Extract the [X, Y] coordinate from the center of the cell holding the provided text.  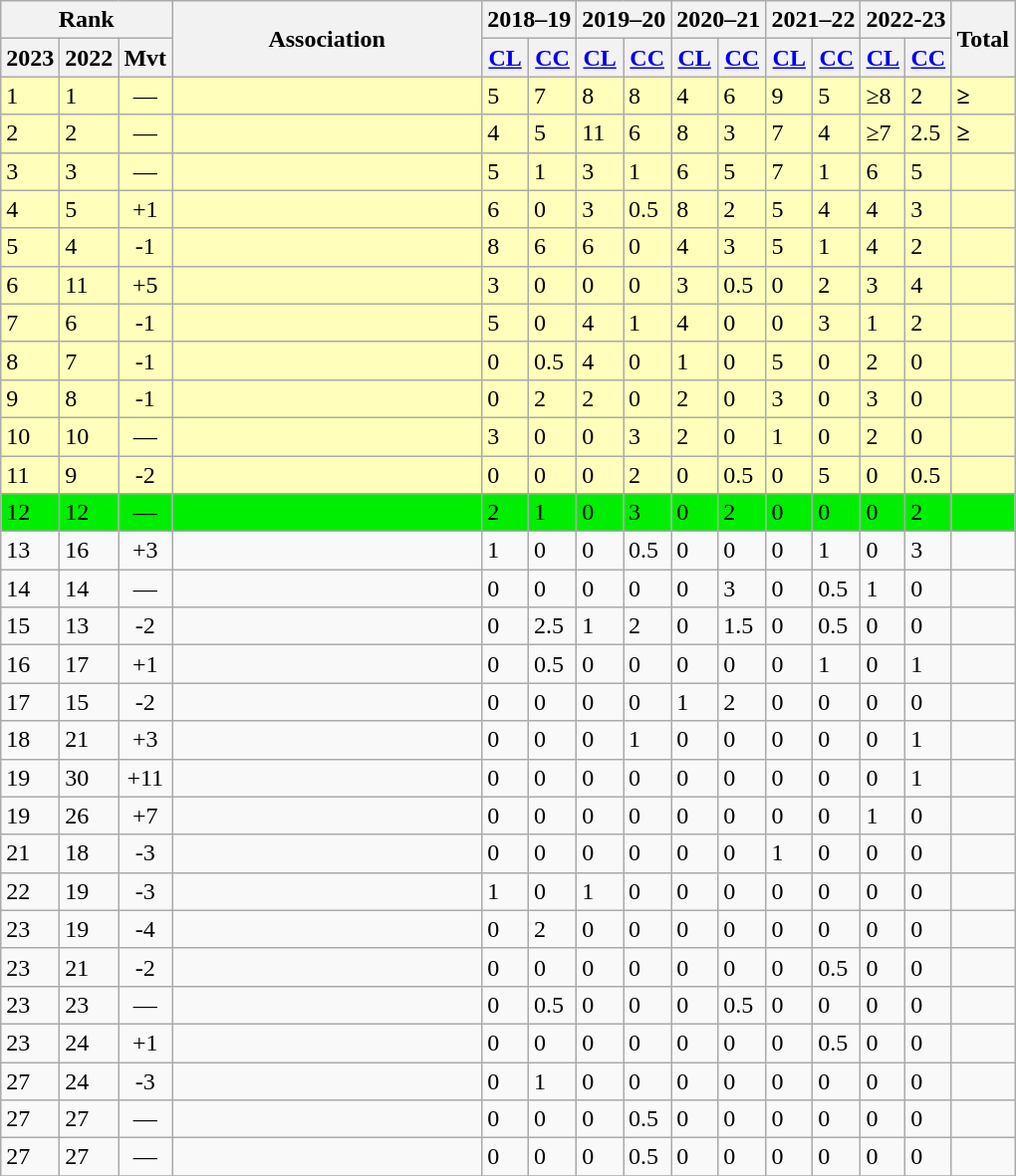
2022 [90, 58]
2018–19 [530, 20]
≥7 [883, 133]
+11 [145, 778]
30 [90, 778]
2019–20 [624, 20]
1.5 [742, 626]
≥8 [883, 96]
Total [983, 39]
Association [327, 39]
2022-23 [906, 20]
2020–21 [719, 20]
2023 [30, 58]
-4 [145, 929]
+7 [145, 816]
26 [90, 816]
Rank [87, 20]
22 [30, 891]
2021–22 [813, 20]
+5 [145, 285]
Mvt [145, 58]
